Return the [X, Y] coordinate for the center point of the cell that contains the specified text.  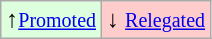
↑Promoted [52, 20]
↓ Relegated [156, 20]
